Output the [X, Y] coordinate of the center of the cell containing the given text.  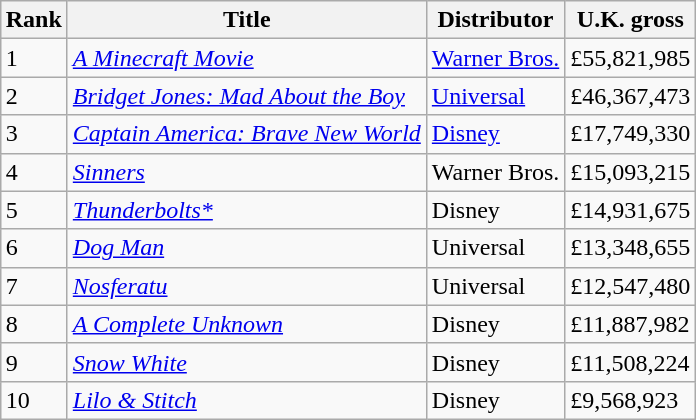
Distributor [495, 20]
£17,749,330 [630, 134]
£9,568,923 [630, 400]
10 [34, 400]
£46,367,473 [630, 96]
8 [34, 324]
9 [34, 362]
5 [34, 210]
Captain America: Brave New World [246, 134]
4 [34, 172]
Title [246, 20]
£11,887,982 [630, 324]
£12,547,480 [630, 286]
Bridget Jones: Mad About the Boy [246, 96]
Rank [34, 20]
Thunderbolts* [246, 210]
1 [34, 58]
£55,821,985 [630, 58]
Snow White [246, 362]
2 [34, 96]
£14,931,675 [630, 210]
£13,348,655 [630, 248]
U.K. gross [630, 20]
A Minecraft Movie [246, 58]
7 [34, 286]
3 [34, 134]
£15,093,215 [630, 172]
Dog Man [246, 248]
A Complete Unknown [246, 324]
Lilo & Stitch [246, 400]
£11,508,224 [630, 362]
6 [34, 248]
Nosferatu [246, 286]
Sinners [246, 172]
